Extract the (x, y) coordinate from the center of the cell holding the provided text.  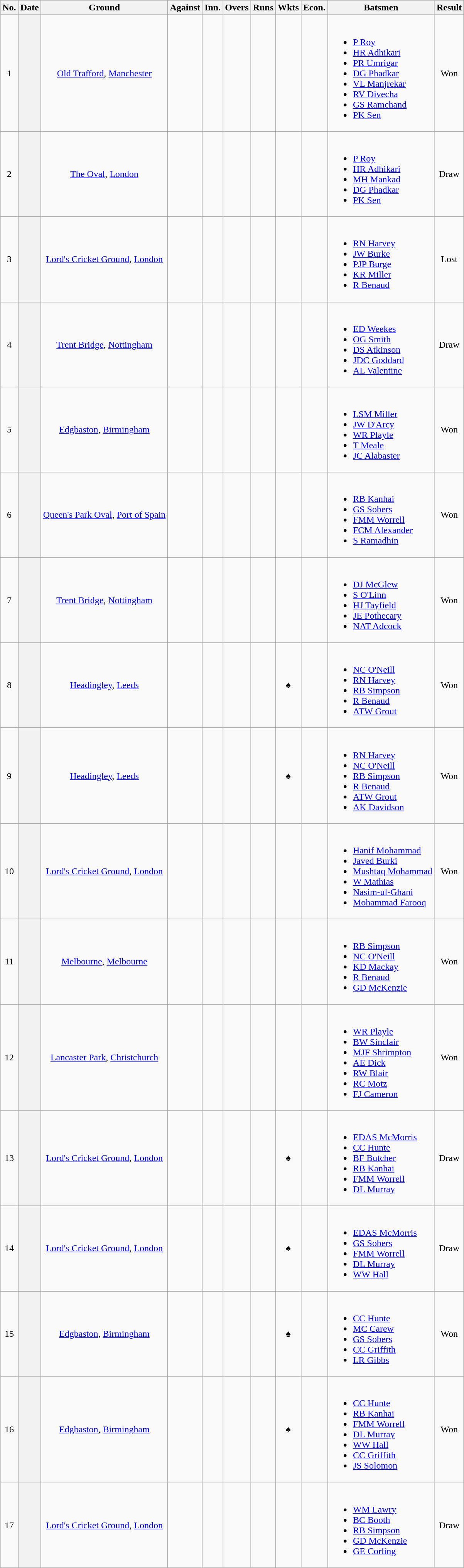
9 (9, 776)
P RoyHR AdhikariMH MankadDG PhadkarPK Sen (381, 174)
CC HunteRB KanhaiFMM WorrellDL MurrayWW HallCC GriffithJS Solomon (381, 1429)
Wkts (289, 8)
Econ. (314, 8)
6 (9, 515)
No. (9, 8)
EDAS McMorrisGS SobersFMM WorrellDL MurrayWW Hall (381, 1249)
NC O'NeillRN HarveyRB SimpsonR BenaudATW Grout (381, 685)
ED WeekesOG SmithDS AtkinsonJDC GoddardAL Valentine (381, 345)
Against (185, 8)
Runs (263, 8)
Queen's Park Oval, Port of Spain (104, 515)
15 (9, 1334)
1 (9, 73)
The Oval, London (104, 174)
P RoyHR AdhikariPR UmrigarDG PhadkarVL ManjrekarRV DivechaGS RamchandPK Sen (381, 73)
12 (9, 1058)
10 (9, 871)
RN HarveyNC O'NeillRB SimpsonR BenaudATW GroutAK Davidson (381, 776)
LSM MillerJW D'ArcyWR PlayleT MealeJC Alabaster (381, 429)
Hanif MohammadJaved BurkiMushtaq MohammadW MathiasNasim-ul-GhaniMohammad Farooq (381, 871)
14 (9, 1249)
Overs (237, 8)
Result (449, 8)
RN HarveyJW BurkePJP BurgeKR MillerR Benaud (381, 259)
Date (29, 8)
Old Trafford, Manchester (104, 73)
13 (9, 1158)
7 (9, 600)
5 (9, 429)
Lancaster Park, Christchurch (104, 1058)
RB SimpsonNC O'NeillKD MackayR BenaudGD McKenzie (381, 961)
Lost (449, 259)
CC HunteMC CarewGS SobersCC GriffithLR Gibbs (381, 1334)
17 (9, 1525)
DJ McGlewS O'LinnHJ TayfieldJE PothecaryNAT Adcock (381, 600)
8 (9, 685)
WR PlayleBW SinclairMJF ShrimptonAE DickRW BlairRC MotzFJ Cameron (381, 1058)
Melbourne, Melbourne (104, 961)
4 (9, 345)
3 (9, 259)
Batsmen (381, 8)
Ground (104, 8)
11 (9, 961)
WM LawryBC BoothRB SimpsonGD McKenzieGE Corling (381, 1525)
2 (9, 174)
RB KanhaiGS SobersFMM WorrellFCM AlexanderS Ramadhin (381, 515)
EDAS McMorrisCC HunteBF ButcherRB KanhaiFMM WorrellDL Murray (381, 1158)
Inn. (213, 8)
16 (9, 1429)
